Extract the (x, y) coordinate from the center of the cell holding the provided text.  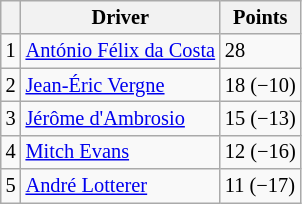
4 (11, 152)
28 (260, 51)
11 (−17) (260, 186)
12 (−16) (260, 152)
André Lotterer (120, 186)
Mitch Evans (120, 152)
António Félix da Costa (120, 51)
15 (−13) (260, 118)
18 (−10) (260, 85)
Points (260, 17)
Jérôme d'Ambrosio (120, 118)
3 (11, 118)
2 (11, 85)
1 (11, 51)
Jean-Éric Vergne (120, 85)
Driver (120, 17)
5 (11, 186)
